Extract the (X, Y) coordinate from the center of the cell holding the provided text.  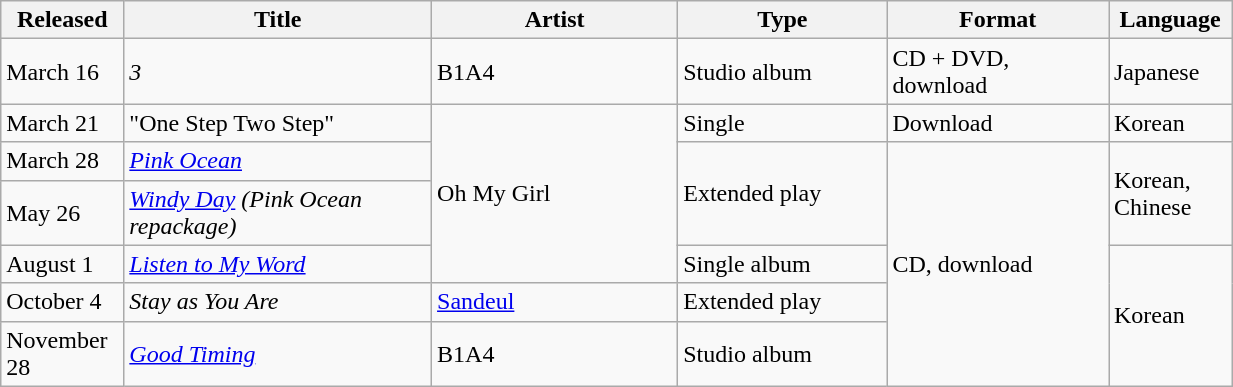
Released (62, 20)
"One Step Two Step" (278, 123)
Good Timing (278, 354)
Sandeul (555, 302)
Stay as You Are (278, 302)
October 4 (62, 302)
Type (782, 20)
Pink Ocean (278, 161)
Korean, Chinese (1170, 194)
Windy Day (Pink Ocean repackage) (278, 212)
Artist (555, 20)
CD, download (998, 264)
3 (278, 72)
Oh My Girl (555, 194)
Download (998, 123)
Japanese (1170, 72)
March 28 (62, 161)
May 26 (62, 212)
August 1 (62, 264)
Single album (782, 264)
Format (998, 20)
Language (1170, 20)
Listen to My Word (278, 264)
March 21 (62, 123)
March 16 (62, 72)
Title (278, 20)
Single (782, 123)
CD + DVD, download (998, 72)
November 28 (62, 354)
